Pinpoint the cell where the given text exists, returning its [X, Y] midpoint coordinate. 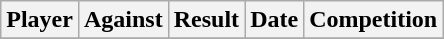
Against [123, 20]
Result [206, 20]
Date [274, 20]
Player [40, 20]
Competition [374, 20]
